From the cell containing the given text, extract its center point as (X, Y) coordinate. 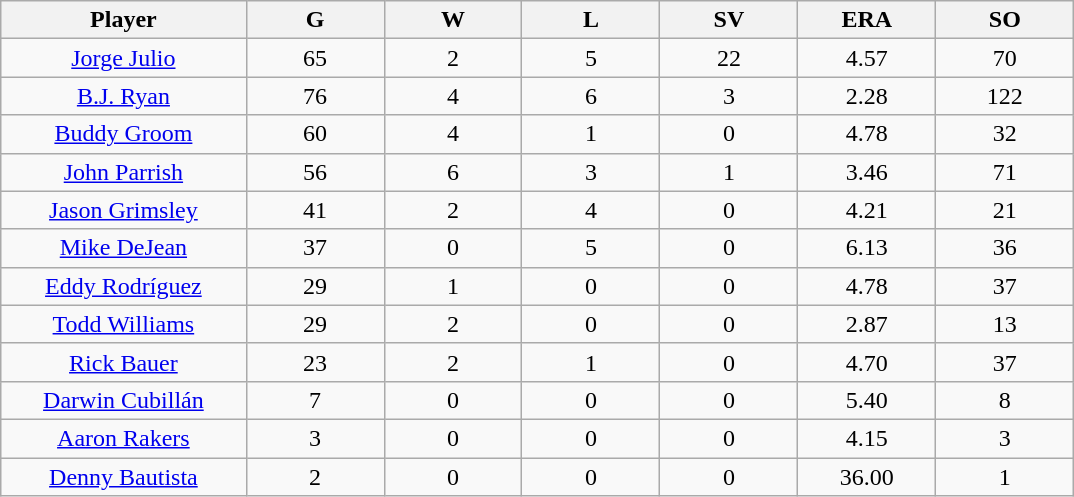
G (315, 20)
W (453, 20)
4.15 (867, 438)
7 (315, 400)
76 (315, 96)
36.00 (867, 477)
36 (1005, 248)
Rick Bauer (124, 362)
Denny Bautista (124, 477)
2.87 (867, 324)
ERA (867, 20)
13 (1005, 324)
32 (1005, 134)
SO (1005, 20)
B.J. Ryan (124, 96)
L (591, 20)
Player (124, 20)
Todd Williams (124, 324)
122 (1005, 96)
Jason Grimsley (124, 210)
5.40 (867, 400)
4.21 (867, 210)
Eddy Rodríguez (124, 286)
6.13 (867, 248)
23 (315, 362)
70 (1005, 58)
Jorge Julio (124, 58)
Darwin Cubillán (124, 400)
Mike DeJean (124, 248)
41 (315, 210)
8 (1005, 400)
2.28 (867, 96)
4.57 (867, 58)
56 (315, 172)
Aaron Rakers (124, 438)
4.70 (867, 362)
John Parrish (124, 172)
SV (729, 20)
21 (1005, 210)
3.46 (867, 172)
65 (315, 58)
71 (1005, 172)
60 (315, 134)
Buddy Groom (124, 134)
22 (729, 58)
